Capture the cell that displays the provided text and extract its (X, Y) central coordinate. 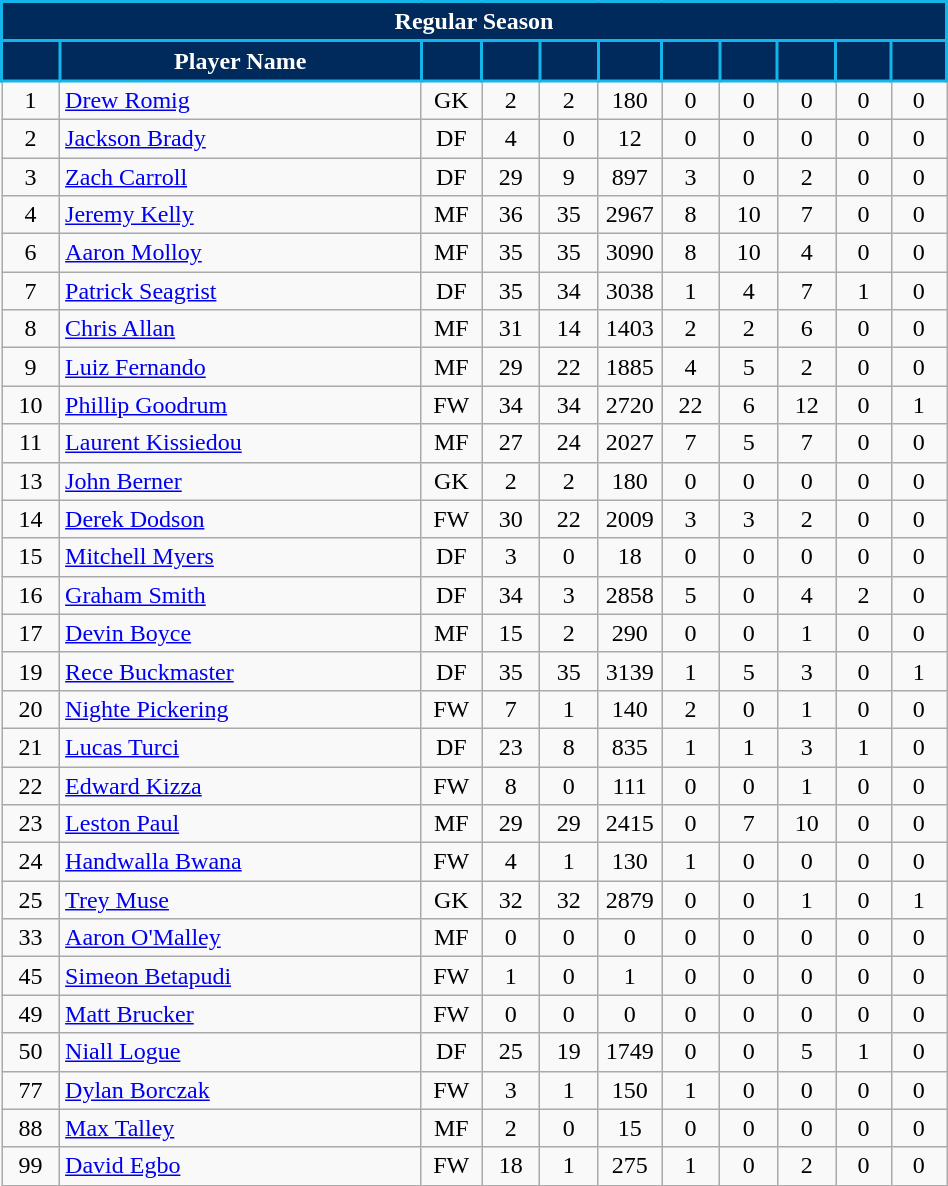
45 (31, 976)
99 (31, 1166)
88 (31, 1128)
33 (31, 938)
835 (630, 747)
2879 (630, 900)
Edward Kizza (240, 785)
Aaron O'Malley (240, 938)
Regular Season (474, 22)
130 (630, 862)
21 (31, 747)
Chris Allan (240, 329)
16 (31, 595)
Simeon Betapudi (240, 976)
3090 (630, 253)
Jeremy Kelly (240, 215)
275 (630, 1166)
Dylan Borczak (240, 1090)
Player Name (240, 61)
Jackson Brady (240, 138)
3038 (630, 291)
Phillip Goodrum (240, 405)
2720 (630, 405)
50 (31, 1052)
2415 (630, 824)
150 (630, 1090)
77 (31, 1090)
Rece Buckmaster (240, 671)
David Egbo (240, 1166)
Lucas Turci (240, 747)
Niall Logue (240, 1052)
290 (630, 633)
Matt Brucker (240, 1014)
2009 (630, 519)
31 (511, 329)
140 (630, 709)
Nighte Pickering (240, 709)
897 (630, 177)
Graham Smith (240, 595)
13 (31, 481)
2967 (630, 215)
Zach Carroll (240, 177)
Trey Muse (240, 900)
Max Talley (240, 1128)
John Berner (240, 481)
11 (31, 443)
17 (31, 633)
27 (511, 443)
Handwalla Bwana (240, 862)
Luiz Fernando (240, 367)
1885 (630, 367)
1403 (630, 329)
111 (630, 785)
Drew Romig (240, 100)
Devin Boyce (240, 633)
Mitchell Myers (240, 557)
Patrick Seagrist (240, 291)
36 (511, 215)
30 (511, 519)
Leston Paul (240, 824)
Laurent Kissiedou (240, 443)
Derek Dodson (240, 519)
2858 (630, 595)
1749 (630, 1052)
49 (31, 1014)
20 (31, 709)
2027 (630, 443)
Aaron Molloy (240, 253)
3139 (630, 671)
